Scan for the cell matching the given text and deliver its [X, Y] coordinate at center. 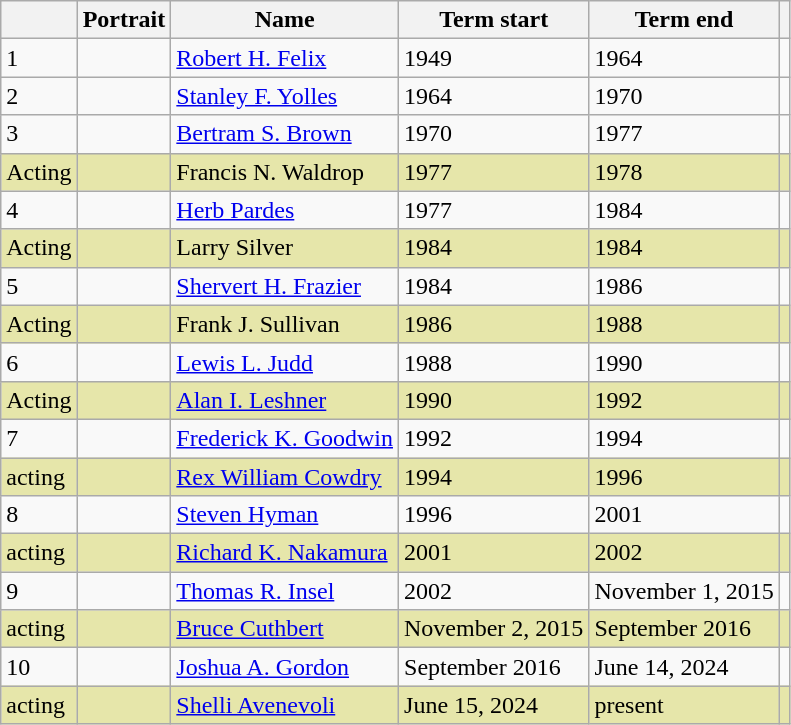
Bertram S. Brown [285, 134]
Robert H. Felix [285, 58]
Rex William Cowdry [285, 477]
1978 [684, 172]
Alan I. Leshner [285, 400]
Francis N. Waldrop [285, 172]
Frederick K. Goodwin [285, 438]
November 1, 2015 [684, 591]
June 15, 2024 [494, 705]
8 [39, 515]
Shelli Avenevoli [285, 705]
Stanley F. Yolles [285, 96]
present [684, 705]
1949 [494, 58]
Shervert H. Frazier [285, 286]
Richard K. Nakamura [285, 553]
Steven Hyman [285, 515]
Portrait [124, 20]
1 [39, 58]
Term end [684, 20]
Bruce Cuthbert [285, 629]
6 [39, 362]
Larry Silver [285, 248]
June 14, 2024 [684, 667]
9 [39, 591]
10 [39, 667]
November 2, 2015 [494, 629]
7 [39, 438]
Thomas R. Insel [285, 591]
4 [39, 210]
Joshua A. Gordon [285, 667]
Name [285, 20]
Lewis L. Judd [285, 362]
Term start [494, 20]
Herb Pardes [285, 210]
2 [39, 96]
Frank J. Sullivan [285, 324]
3 [39, 134]
5 [39, 286]
